For the text-containing cell, return its midpoint in [x, y] coordinate format. 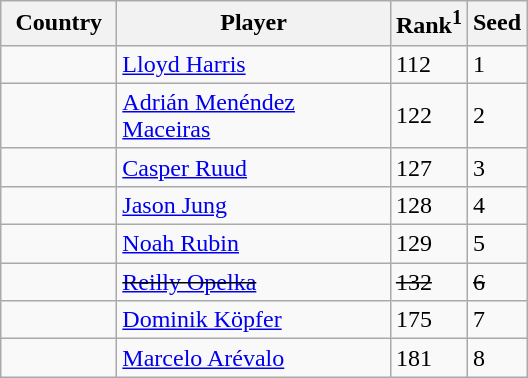
Noah Rubin [254, 244]
127 [428, 167]
Player [254, 24]
Marcelo Arévalo [254, 358]
Casper Ruud [254, 167]
Country [59, 24]
Seed [496, 24]
122 [428, 116]
132 [428, 282]
129 [428, 244]
7 [496, 320]
Adrián Menéndez Maceiras [254, 116]
3 [496, 167]
Rank1 [428, 24]
112 [428, 64]
8 [496, 358]
1 [496, 64]
2 [496, 116]
Reilly Opelka [254, 282]
6 [496, 282]
181 [428, 358]
128 [428, 205]
5 [496, 244]
175 [428, 320]
Jason Jung [254, 205]
4 [496, 205]
Dominik Köpfer [254, 320]
Lloyd Harris [254, 64]
